Pinpoint the cell where the given text exists, returning its [X, Y] midpoint coordinate. 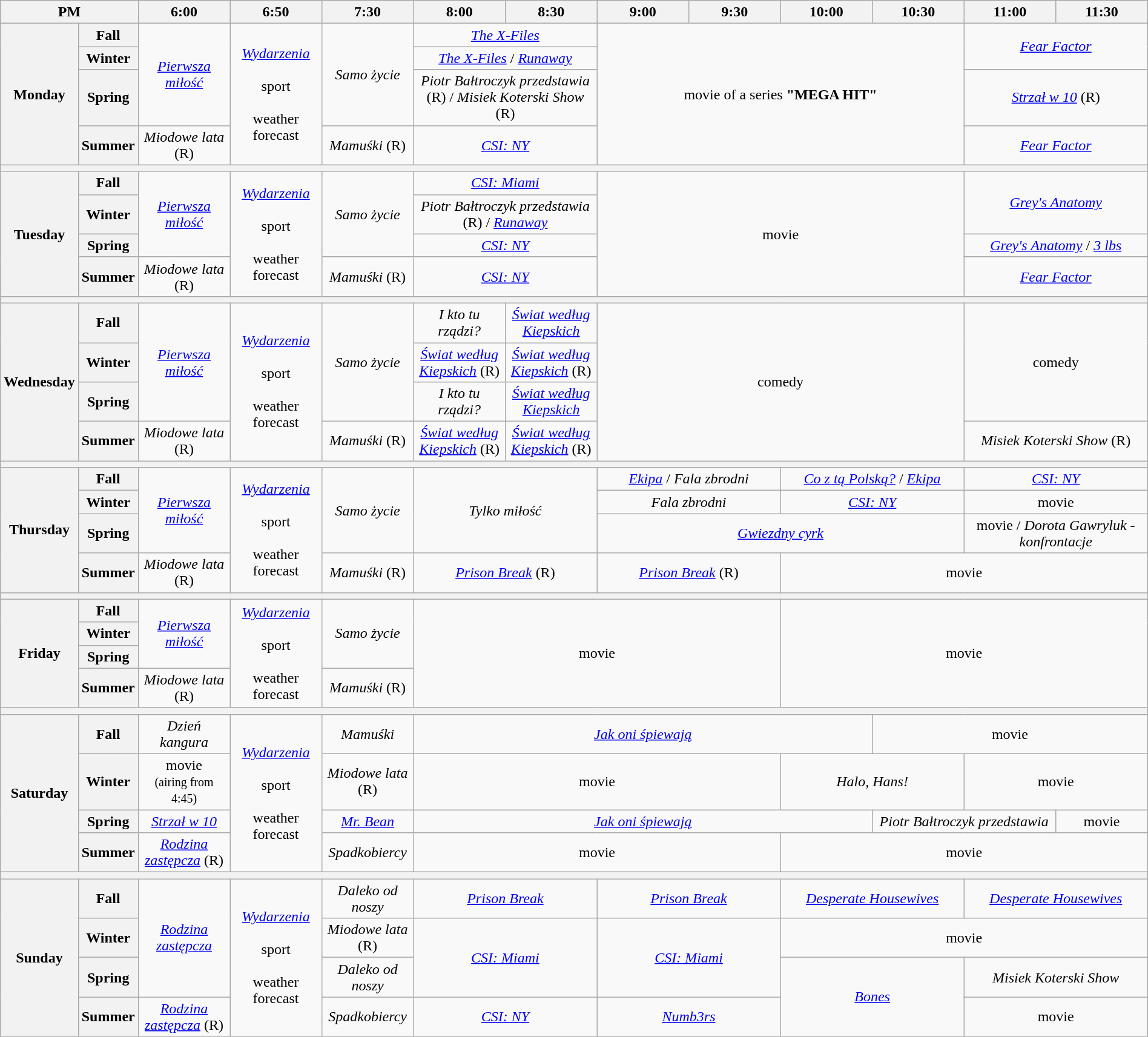
Grey's Anatomy [1056, 202]
Halo, Hans! [872, 781]
11:30 [1102, 12]
Dzień kangura [184, 734]
Misiek Koterski Show [1056, 978]
9:30 [735, 12]
Grey's Anatomy / 3 lbs [1056, 245]
movie(airing from 4:45) [184, 781]
Tuesday [39, 234]
Thursday [39, 530]
Mamuśki [368, 734]
Piotr Bałtroczyk przedstawia [964, 821]
10:00 [826, 12]
Monday [39, 94]
Wednesday [39, 382]
PM [69, 12]
6:50 [276, 12]
Piotr Bałtroczyk przedstawia (R) / Misiek Koterski Show (R) [505, 98]
6:00 [184, 12]
The X-Files [505, 35]
Strzał w 10 (R) [1056, 98]
8:30 [551, 12]
Fala zbrodni [689, 502]
9:00 [643, 12]
Gwiezdny cyrk [780, 533]
Misiek Koterski Show (R) [1056, 441]
Rodzina zastępcza [184, 938]
Piotr Bałtroczyk przedstawia (R) / Runaway [505, 214]
The X-Files / Runaway [505, 58]
8:00 [460, 12]
movie of a series "MEGA HIT" [780, 94]
10:30 [919, 12]
Sunday [39, 958]
Tylko miłość [505, 510]
Friday [39, 653]
11:00 [1010, 12]
Bones [872, 997]
Numb3rs [689, 1016]
Ekipa / Fala zbrodni [689, 479]
Saturday [39, 793]
movie / Dorota Gawryluk - konfrontacje [1056, 533]
Co z tą Polską? / Ekipa [872, 479]
Mr. Bean [368, 821]
7:30 [368, 12]
Strzał w 10 [184, 821]
